Extract the (x, y) coordinate from the center of the cell holding the provided text.  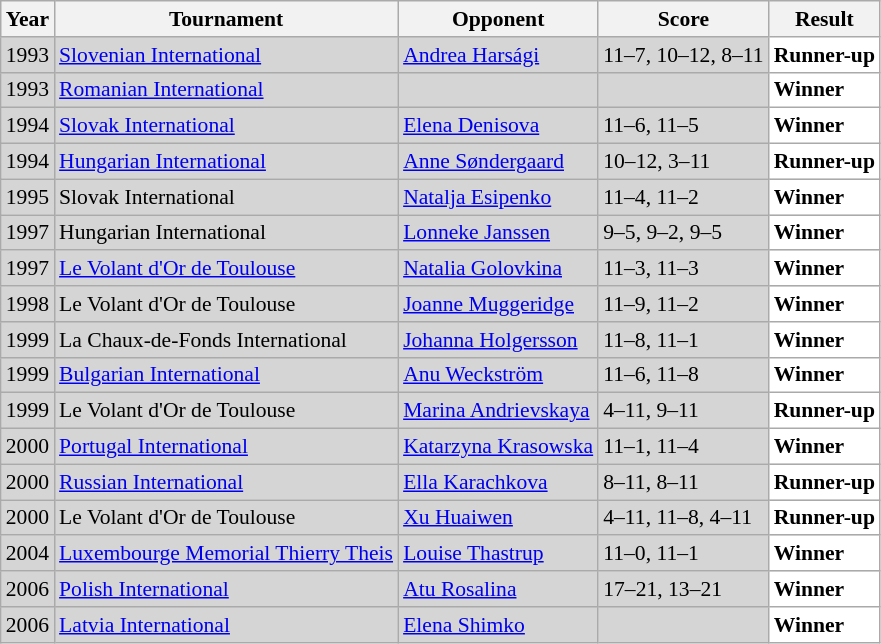
1998 (28, 304)
Latvia International (226, 625)
Katarzyna Krasowska (498, 447)
Result (824, 19)
17–21, 13–21 (683, 589)
Tournament (226, 19)
Opponent (498, 19)
Elena Denisova (498, 126)
Lonneke Janssen (498, 233)
1995 (28, 197)
Elena Shimko (498, 625)
2004 (28, 554)
10–12, 3–11 (683, 162)
11–6, 11–8 (683, 375)
11–4, 11–2 (683, 197)
Score (683, 19)
11–7, 10–12, 8–11 (683, 55)
Andrea Harsági (498, 55)
4–11, 9–11 (683, 411)
Bulgarian International (226, 375)
Marina Andrievskaya (498, 411)
Romanian International (226, 90)
11–8, 11–1 (683, 340)
Joanne Muggeridge (498, 304)
Natalia Golovkina (498, 269)
11–0, 11–1 (683, 554)
Anu Weckström (498, 375)
11–1, 11–4 (683, 447)
La Chaux-de-Fonds International (226, 340)
Slovenian International (226, 55)
Russian International (226, 482)
Louise Thastrup (498, 554)
11–9, 11–2 (683, 304)
Johanna Holgersson (498, 340)
11–6, 11–5 (683, 126)
Xu Huaiwen (498, 518)
Year (28, 19)
Ella Karachkova (498, 482)
9–5, 9–2, 9–5 (683, 233)
4–11, 11–8, 4–11 (683, 518)
Natalja Esipenko (498, 197)
Luxembourge Memorial Thierry Theis (226, 554)
8–11, 8–11 (683, 482)
Atu Rosalina (498, 589)
Anne Søndergaard (498, 162)
Polish International (226, 589)
11–3, 11–3 (683, 269)
Portugal International (226, 447)
